Detect which cell encompasses the target text, then output its [X, Y] center coordinate. 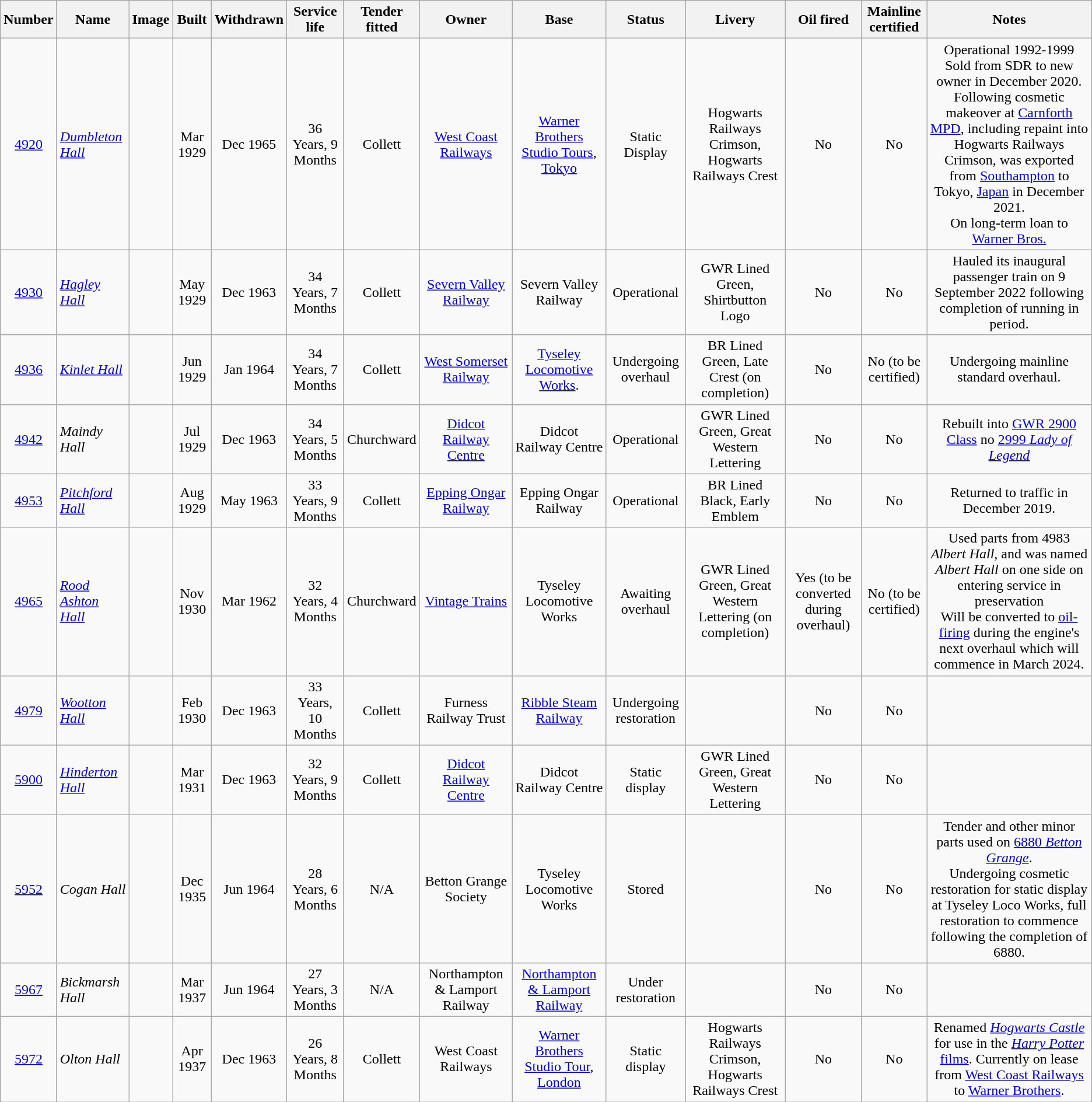
Awaiting overhaul [646, 601]
28 Years, 6 Months [315, 888]
Bickmarsh Hall [93, 989]
32 Years, 4 Months [315, 601]
Dec 1965 [249, 144]
Oil fired [824, 20]
Maindy Hall [93, 439]
Name [93, 20]
36 Years, 9 Months [315, 144]
Returned to traffic in December 2019. [1009, 501]
Undergoing overhaul [646, 370]
Warner Brothers Studio Tours, Tokyo [559, 144]
4953 [29, 501]
Jun 1929 [192, 370]
34 Years, 5 Months [315, 439]
Livery [735, 20]
Undergoing restoration [646, 711]
Hagley Hall [93, 292]
Service life [315, 20]
Tyseley Locomotive Works. [559, 370]
4930 [29, 292]
Rood Ashton Hall [93, 601]
Jan 1964 [249, 370]
5952 [29, 888]
Dumbleton Hall [93, 144]
4965 [29, 601]
GWR Lined Green, Great Western Lettering (on completion) [735, 601]
Mar 1929 [192, 144]
Status [646, 20]
Feb 1930 [192, 711]
33 Years, 9 Months [315, 501]
Renamed Hogwarts Castle for use in the Harry Potter films. Currently on lease from West Coast Railways to Warner Brothers. [1009, 1059]
Stored [646, 888]
Cogan Hall [93, 888]
Image [150, 20]
Static Display [646, 144]
5972 [29, 1059]
May 1963 [249, 501]
BR Lined Green, Late Crest (on completion) [735, 370]
Hinderton Hall [93, 779]
27 Years, 3 Months [315, 989]
West Somerset Railway [466, 370]
Undergoing mainline standard overhaul. [1009, 370]
Built [192, 20]
4936 [29, 370]
Wootton Hall [93, 711]
4942 [29, 439]
Mar 1937 [192, 989]
Furness Railway Trust [466, 711]
Jul 1929 [192, 439]
Yes (to be converted during overhaul) [824, 601]
Rebuilt into GWR 2900 Class no 2999 Lady of Legend [1009, 439]
Mar 1962 [249, 601]
4979 [29, 711]
Ribble Steam Railway [559, 711]
Warner Brothers Studio Tour, London [559, 1059]
Nov 1930 [192, 601]
Dec 1935 [192, 888]
Aug 1929 [192, 501]
GWR Lined Green, Shirtbutton Logo [735, 292]
4920 [29, 144]
Number [29, 20]
Vintage Trains [466, 601]
Apr 1937 [192, 1059]
BR Lined Black, Early Emblem [735, 501]
Withdrawn [249, 20]
5967 [29, 989]
5900 [29, 779]
Pitchford Hall [93, 501]
33 Years, 10 Months [315, 711]
26 Years, 8 Months [315, 1059]
Betton Grange Society [466, 888]
Mar 1931 [192, 779]
Tender fitted [381, 20]
May 1929 [192, 292]
Hauled its inaugural passenger train on 9 September 2022 following completion of running in period. [1009, 292]
Owner [466, 20]
Kinlet Hall [93, 370]
Mainline certified [894, 20]
Base [559, 20]
32 Years, 9 Months [315, 779]
Olton Hall [93, 1059]
Notes [1009, 20]
Under restoration [646, 989]
